Find where the given text appears and provide that cell's center as [X, Y] coordinate. 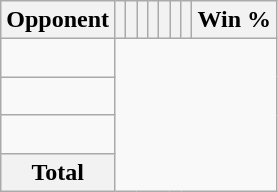
Opponent [58, 20]
Win % [234, 20]
Total [58, 172]
